Pinpoint the cell where the given text exists, returning its [x, y] midpoint coordinate. 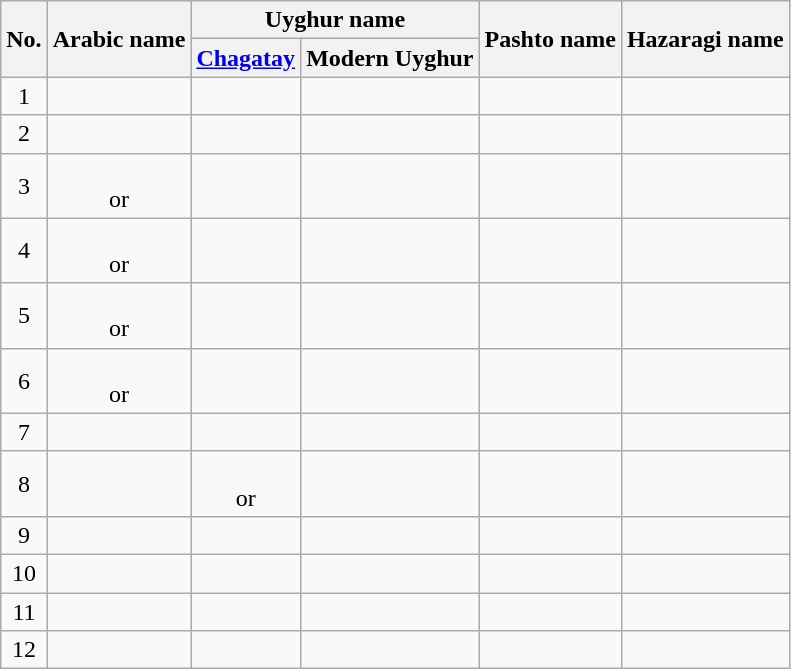
12 [24, 650]
Modern Uyghur [390, 58]
7 [24, 432]
3 [24, 186]
2 [24, 134]
10 [24, 573]
No. [24, 39]
9 [24, 535]
5 [24, 316]
Chagatay [246, 58]
6 [24, 380]
Pashto name [550, 39]
Hazaragi name [705, 39]
4 [24, 250]
Arabic name [119, 39]
11 [24, 611]
1 [24, 96]
Uyghur name [335, 20]
8 [24, 484]
